Return the (x, y) coordinate for the center point of the cell that contains the specified text.  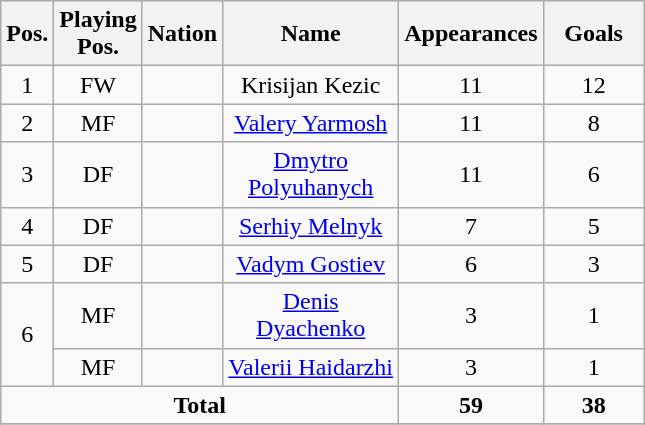
Serhiy Melnyk (311, 226)
Denis Dyachenko (311, 316)
12 (594, 85)
8 (594, 123)
Total (200, 405)
Vadym Gostiev (311, 264)
Playing Pos. (98, 34)
Nation (182, 34)
Valery Yarmosh (311, 123)
Goals (594, 34)
2 (28, 123)
Dmytro Polyuhanych (311, 174)
4 (28, 226)
59 (471, 405)
Pos. (28, 34)
Name (311, 34)
FW (98, 85)
38 (594, 405)
Appearances (471, 34)
Krisijan Kezic (311, 85)
Valerii Haidarzhi (311, 367)
7 (471, 226)
